Determine the [X, Y] coordinate at the center of the cell enclosing the given text.  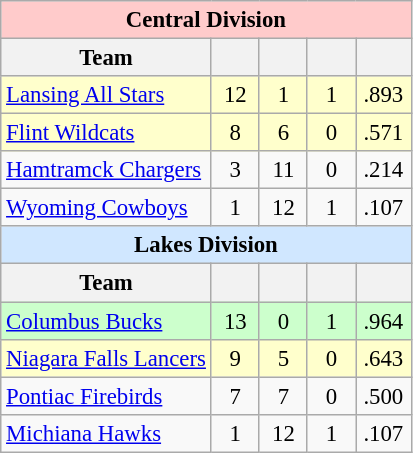
11 [283, 170]
.571 [384, 133]
.643 [384, 358]
13 [235, 321]
.893 [384, 95]
Wyoming Cowboys [106, 208]
9 [235, 358]
Hamtramck Chargers [106, 170]
3 [235, 170]
Lansing All Stars [106, 95]
Flint Wildcats [106, 133]
Michiana Hawks [106, 433]
.500 [384, 396]
.214 [384, 170]
Columbus Bucks [106, 321]
6 [283, 133]
Pontiac Firebirds [106, 396]
.964 [384, 321]
8 [235, 133]
Lakes Division [206, 245]
5 [283, 358]
Central Division [206, 20]
Niagara Falls Lancers [106, 358]
